Search for the cell housing the specified text and yield its (x, y) center coordinate. 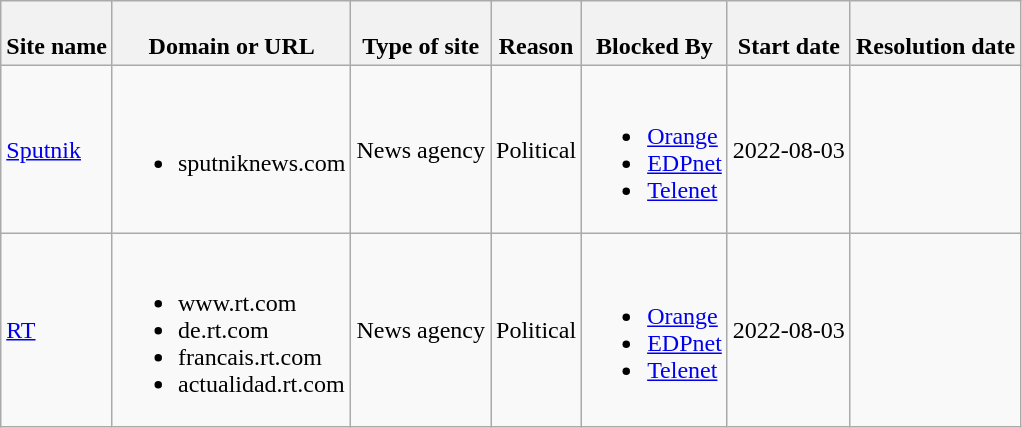
Resolution date (935, 34)
Site name (57, 34)
www.rt.comde.rt.comfrancais.rt.comactualidad.rt.com (231, 330)
Blocked By (655, 34)
RT (57, 330)
Type of site (421, 34)
Start date (788, 34)
Sputnik (57, 150)
sputniknews.com (231, 150)
Reason (536, 34)
Domain or URL (231, 34)
